Locate the cell with the specified text and output its [X, Y] center coordinate. 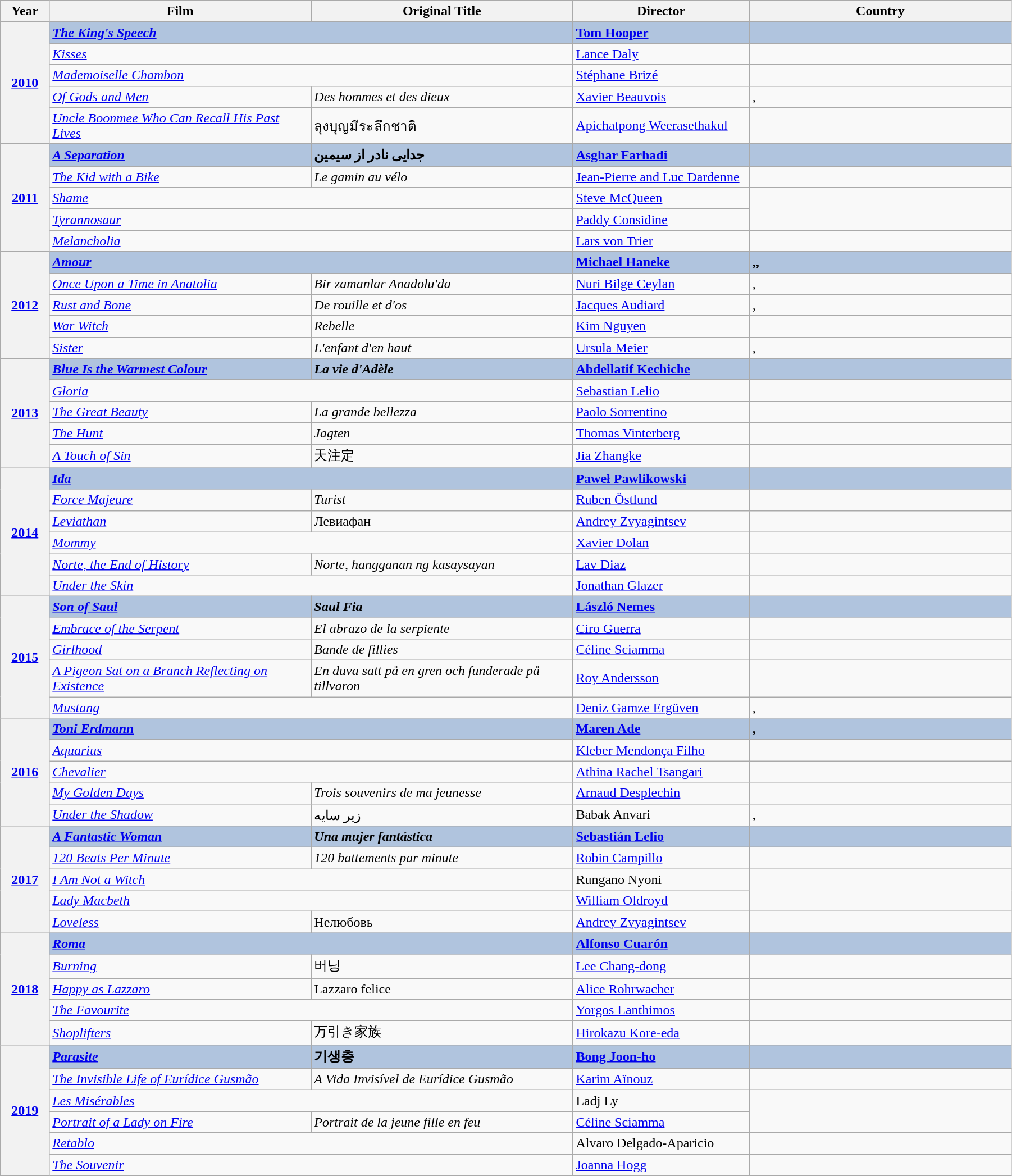
Shoplifters [180, 1033]
The Great Beauty [180, 412]
Original Title [442, 11]
Lady Macbeth [311, 901]
2017 [25, 879]
Jean-Pierre and Luc Dardenne [661, 177]
Sebastián Lelio [661, 837]
De rouille et d'os [442, 305]
Apichatpong Weerasethakul [661, 126]
Jacques Audiard [661, 305]
2014 [25, 532]
Once Upon a Time in Anatolia [180, 284]
Paddy Considine [661, 220]
My Golden Days [180, 793]
Under the Shadow [180, 815]
Ruben Östlund [661, 500]
Tyrannosaur [311, 220]
Leviathan [180, 521]
2010 [25, 83]
A Vida Invisível de Eurídice Gusmão [442, 1079]
2013 [25, 413]
The Hunt [180, 433]
Jia Zhangke [661, 456]
Нелюбовь [442, 922]
Aquarius [311, 750]
Hirokazu Kore-eda [661, 1033]
기생충 [442, 1057]
Les Misérables [311, 1101]
War Witch [180, 326]
Thomas Vinterberg [661, 433]
Ciro Guerra [661, 628]
Country [880, 11]
The Favourite [311, 1010]
Abdellatif Kechiche [661, 369]
120 battements par minute [442, 858]
天注定 [442, 456]
Michael Haneke [661, 262]
جدایی نادر از سیمین [442, 155]
버닝 [442, 966]
Norte, the End of History [180, 564]
Mademoiselle Chambon [311, 75]
Deniz Gamze Ergüven [661, 708]
Kim Nguyen [661, 326]
,, [880, 262]
Ladj Ly [661, 1101]
Force Majeure [180, 500]
Babak Anvari [661, 815]
ลุงบุญมีระลึกชาติ [442, 126]
Uncle Boonmee Who Can Recall His Past Lives [180, 126]
Tom Hooper [661, 33]
Paweł Pawlikowski [661, 478]
Chevalier [311, 772]
Loveless [180, 922]
Ursula Meier [661, 348]
Bir zamanlar Anadolu'da [442, 284]
Bong Joon-ho [661, 1057]
Maren Ade [661, 729]
120 Beats Per Minute [180, 858]
Parasite [180, 1057]
2018 [25, 988]
Jagten [442, 433]
William Oldroyd [661, 901]
Amour [311, 262]
Lee Chang-dong [661, 966]
Nuri Bilge Ceylan [661, 284]
زیر سایه [442, 815]
Trois souvenirs de ma jeunesse [442, 793]
Burning [180, 966]
L'enfant d'en haut [442, 348]
Embrace of the Serpent [180, 628]
The Souvenir [311, 1165]
Girlhood [180, 650]
Portrait de la jeune fille en feu [442, 1122]
Mustang [311, 708]
Joanna Hogg [661, 1165]
Yorgos Lanthimos [661, 1010]
Gloria [311, 390]
Jonathan Glazer [661, 585]
Toni Erdmann [311, 729]
Asghar Farhadi [661, 155]
A Separation [180, 155]
万引き家族 [442, 1033]
Roma [311, 943]
Robin Campillo [661, 858]
A Touch of Sin [180, 456]
Rebelle [442, 326]
Year [25, 11]
Bande de fillies [442, 650]
Stéphane Brizé [661, 75]
László Nemes [661, 607]
Lars von Trier [661, 241]
Xavier Beauvois [661, 97]
En duva satt på en gren och funderade på tillvaron [442, 678]
Mommy [311, 543]
Alice Rohrwacher [661, 989]
Saul Fia [442, 607]
Director [661, 11]
Karim Aïnouz [661, 1079]
Левиафан [442, 521]
2019 [25, 1110]
Kleber Mendonça Filho [661, 750]
Norte, hangganan ng kasaysayan [442, 564]
Una mujer fantástica [442, 837]
Rust and Bone [180, 305]
Alfonso Cuarón [661, 943]
2011 [25, 198]
Blue Is the Warmest Colour [180, 369]
El abrazo de la serpiente [442, 628]
The Kid with a Bike [180, 177]
Happy as Lazzaro [180, 989]
Turist [442, 500]
Ida [311, 478]
Portrait of a Lady on Fire [180, 1122]
2012 [25, 305]
A Fantastic Woman [180, 837]
Lance Daly [661, 54]
Sebastian Lelio [661, 390]
Sister [180, 348]
Of Gods and Men [180, 97]
Melancholia [311, 241]
Lav Diaz [661, 564]
Xavier Dolan [661, 543]
Shame [311, 198]
Alvaro Delgado-Aparicio [661, 1143]
The Invisible Life of Eurídice Gusmão [180, 1079]
Retablo [311, 1143]
Le gamin au vélo [442, 177]
Steve McQueen [661, 198]
Son of Saul [180, 607]
La grande bellezza [442, 412]
The King's Speech [311, 33]
Des hommes et des dieux [442, 97]
2015 [25, 657]
Film [180, 11]
I Am Not a Witch [311, 879]
La vie d'Adèle [442, 369]
Under the Skin [311, 585]
Roy Andersson [661, 678]
2016 [25, 772]
Rungano Nyoni [661, 879]
Lazzaro felice [442, 989]
A Pigeon Sat on a Branch Reflecting on Existence [180, 678]
Paolo Sorrentino [661, 412]
Arnaud Desplechin [661, 793]
Athina Rachel Tsangari [661, 772]
Kisses [311, 54]
